Search for the cell housing the specified text and yield its (x, y) center coordinate. 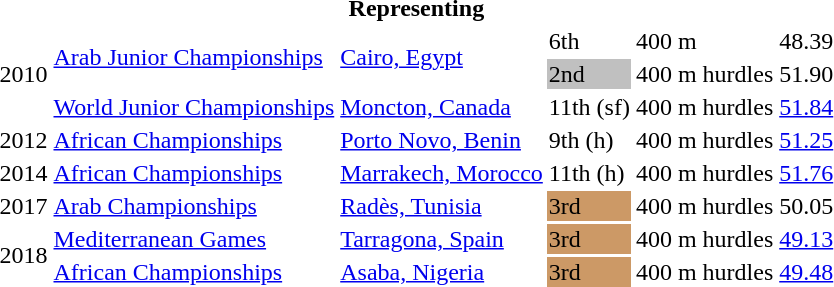
Radès, Tunisia (442, 206)
Asaba, Nigeria (442, 272)
Tarragona, Spain (442, 239)
Mediterranean Games (194, 239)
Arab Junior Championships (194, 58)
11th (h) (589, 173)
Porto Novo, Benin (442, 140)
Cairo, Egypt (442, 58)
9th (h) (589, 140)
Moncton, Canada (442, 107)
6th (589, 41)
Arab Championships (194, 206)
Marrakech, Morocco (442, 173)
11th (sf) (589, 107)
2nd (589, 74)
World Junior Championships (194, 107)
400 m (704, 41)
